Locate the cell with the specified text and output its (x, y) center coordinate. 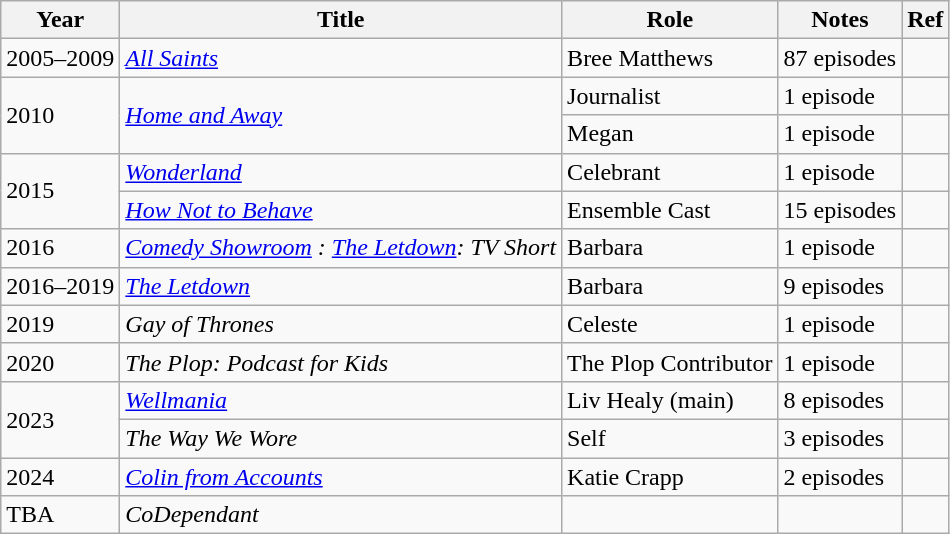
2015 (60, 191)
Megan (670, 134)
Katie Crapp (670, 477)
Celebrant (670, 172)
Wonderland (341, 172)
The Way We Wore (341, 438)
Gay of Thrones (341, 324)
Ensemble Cast (670, 210)
The Plop Contributor (670, 362)
All Saints (341, 58)
Liv Healy (main) (670, 400)
8 episodes (840, 400)
Title (341, 20)
Ref (926, 20)
2020 (60, 362)
9 episodes (840, 286)
2 episodes (840, 477)
2023 (60, 419)
2024 (60, 477)
Role (670, 20)
15 episodes (840, 210)
2010 (60, 115)
The Letdown (341, 286)
Notes (840, 20)
Bree Matthews (670, 58)
The Plop: Podcast for Kids (341, 362)
Home and Away (341, 115)
Wellmania (341, 400)
Colin from Accounts (341, 477)
2005–2009 (60, 58)
How Not to Behave (341, 210)
3 episodes (840, 438)
2016–2019 (60, 286)
Celeste (670, 324)
Year (60, 20)
TBA (60, 515)
2016 (60, 248)
Comedy Showroom : The Letdown: TV Short (341, 248)
87 episodes (840, 58)
2019 (60, 324)
Journalist (670, 96)
CoDependant (341, 515)
Self (670, 438)
